Search for the cell housing the specified text and yield its (X, Y) center coordinate. 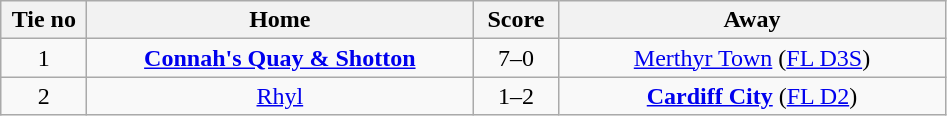
Cardiff City (FL D2) (752, 96)
Connah's Quay & Shotton (280, 58)
Score (516, 20)
1–2 (516, 96)
Rhyl (280, 96)
Merthyr Town (FL D3S) (752, 58)
Tie no (44, 20)
Away (752, 20)
1 (44, 58)
Home (280, 20)
7–0 (516, 58)
2 (44, 96)
